Return the [x, y] coordinate for the center point of the cell that contains the specified text.  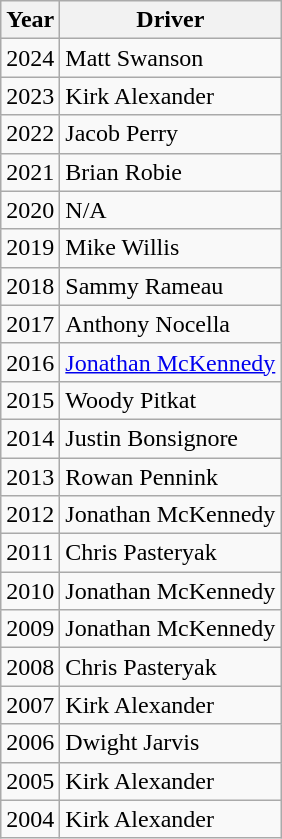
2019 [30, 248]
Jacob Perry [170, 134]
2006 [30, 743]
2022 [30, 134]
2015 [30, 400]
2007 [30, 705]
2024 [30, 58]
Dwight Jarvis [170, 743]
2010 [30, 591]
Anthony Nocella [170, 324]
Sammy Rameau [170, 286]
2018 [30, 286]
2012 [30, 515]
2021 [30, 172]
2004 [30, 819]
Justin Bonsignore [170, 438]
2005 [30, 781]
2011 [30, 553]
2013 [30, 477]
Mike Willis [170, 248]
Brian Robie [170, 172]
2008 [30, 667]
Woody Pitkat [170, 400]
2016 [30, 362]
2023 [30, 96]
2009 [30, 629]
Driver [170, 20]
2014 [30, 438]
Year [30, 20]
2020 [30, 210]
N/A [170, 210]
Matt Swanson [170, 58]
2017 [30, 324]
Rowan Pennink [170, 477]
